Return [X, Y] of the center of cell containing provided text 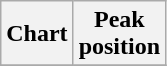
Peakposition [119, 34]
Chart [37, 34]
